Detect which cell encompasses the target text, then output its [X, Y] center coordinate. 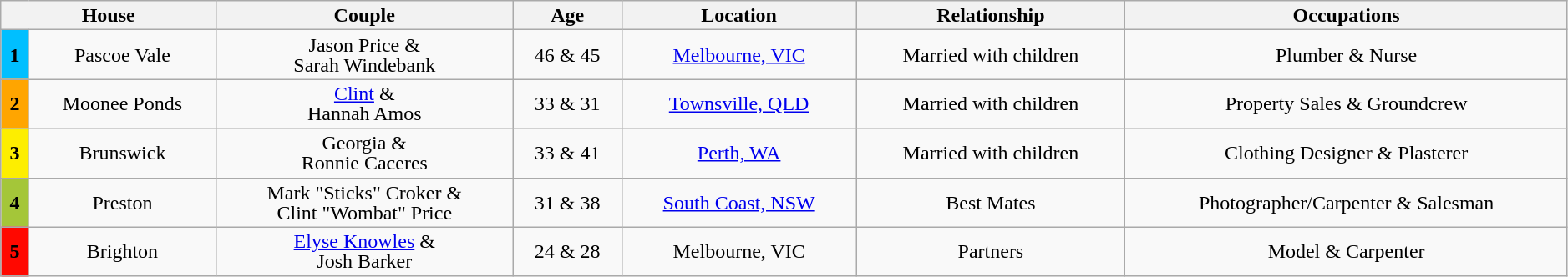
Plumber & Nurse [1347, 55]
Photographer/Carpenter & Salesman [1347, 202]
Elyse Knowles &Josh Barker [364, 252]
House [109, 15]
Clint &Hannah Amos [364, 103]
Townsville, QLD [738, 103]
Brighton [122, 252]
46 & 45 [567, 55]
Location [738, 15]
Model & Carpenter [1347, 252]
24 & 28 [567, 252]
Partners [991, 252]
4 [15, 202]
South Coast, NSW [738, 202]
33 & 31 [567, 103]
Preston [122, 202]
Couple [364, 15]
Brunswick [122, 154]
Relationship [991, 15]
31 & 38 [567, 202]
Property Sales & Groundcrew [1347, 103]
1 [15, 55]
Pascoe Vale [122, 55]
33 & 41 [567, 154]
Perth, WA [738, 154]
Best Mates [991, 202]
5 [15, 252]
Clothing Designer & Plasterer [1347, 154]
Moonee Ponds [122, 103]
3 [15, 154]
Occupations [1347, 15]
2 [15, 103]
Mark "Sticks" Croker &Clint "Wombat" Price [364, 202]
Jason Price &Sarah Windebank [364, 55]
Age [567, 15]
Georgia &Ronnie Caceres [364, 154]
